Search for the cell housing the specified text and yield its [X, Y] center coordinate. 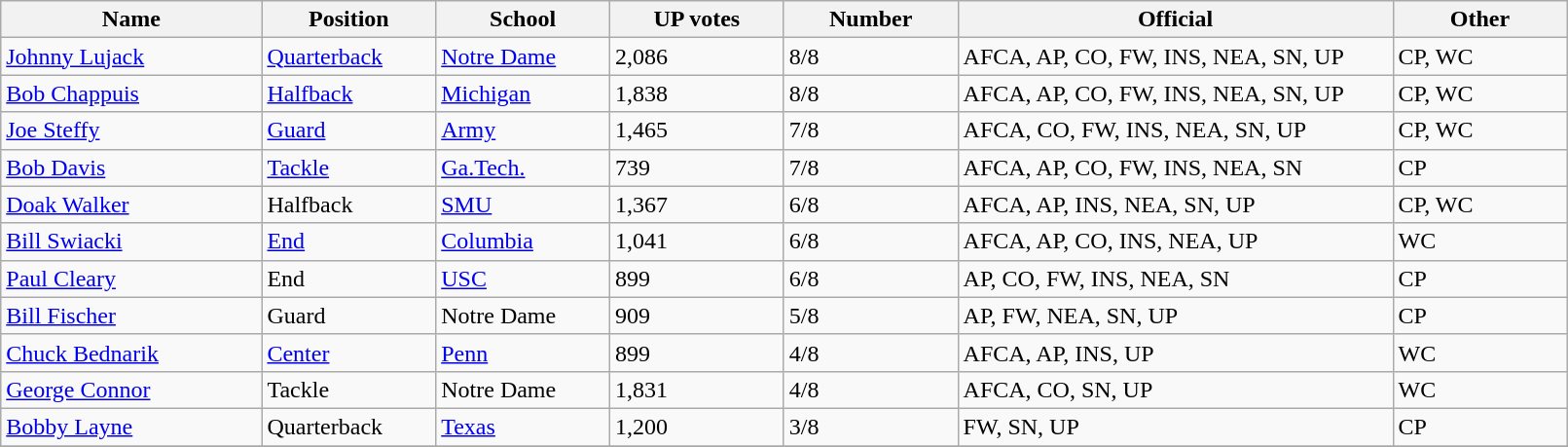
AFCA, CO, FW, INS, NEA, SN, UP [1176, 130]
Official [1176, 19]
5/8 [870, 316]
Paul Cleary [131, 279]
Texas [524, 427]
SMU [524, 205]
FW, SN, UP [1176, 427]
Army [524, 130]
Joe Steffy [131, 130]
Ga.Tech. [524, 168]
USC [524, 279]
739 [697, 168]
1,838 [697, 93]
George Connor [131, 390]
Bill Swiacki [131, 242]
1,367 [697, 205]
Bobby Layne [131, 427]
Center [348, 353]
1,200 [697, 427]
AFCA, AP, CO, INS, NEA, UP [1176, 242]
909 [697, 316]
Chuck Bednarik [131, 353]
AFCA, AP, INS, UP [1176, 353]
Other [1479, 19]
1,041 [697, 242]
AP, FW, NEA, SN, UP [1176, 316]
Doak Walker [131, 205]
School [524, 19]
2,086 [697, 56]
AFCA, AP, INS, NEA, SN, UP [1176, 205]
Bob Chappuis [131, 93]
AP, CO, FW, INS, NEA, SN [1176, 279]
Penn [524, 353]
Johnny Lujack [131, 56]
Columbia [524, 242]
AFCA, CO, SN, UP [1176, 390]
UP votes [697, 19]
Name [131, 19]
Bob Davis [131, 168]
1,465 [697, 130]
Position [348, 19]
1,831 [697, 390]
Number [870, 19]
Bill Fischer [131, 316]
AFCA, AP, CO, FW, INS, NEA, SN [1176, 168]
3/8 [870, 427]
Michigan [524, 93]
